Capture the cell that displays the provided text and extract its (X, Y) central coordinate. 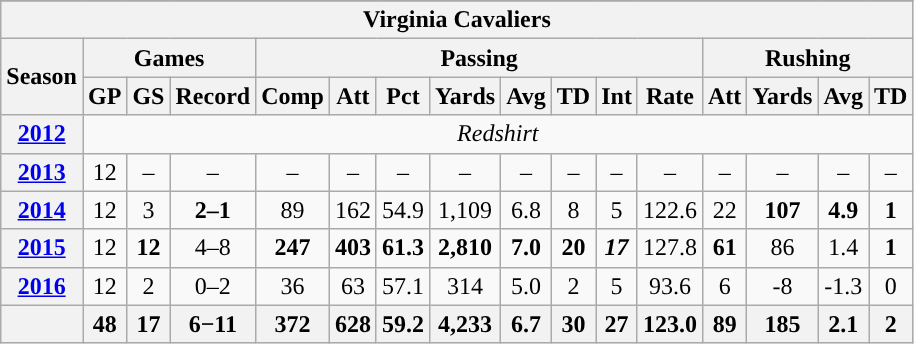
48 (104, 324)
0–2 (213, 286)
63 (352, 286)
314 (466, 286)
403 (352, 248)
Rushing (808, 58)
2013 (42, 172)
2014 (42, 210)
6.7 (526, 324)
27 (617, 324)
6 (724, 286)
8 (573, 210)
2015 (42, 248)
22 (724, 210)
GS (148, 96)
372 (293, 324)
107 (782, 210)
-8 (782, 286)
Int (617, 96)
247 (293, 248)
2016 (42, 286)
61.3 (402, 248)
Record (213, 96)
1,109 (466, 210)
5.0 (526, 286)
3 (148, 210)
2–1 (213, 210)
0 (891, 286)
86 (782, 248)
628 (352, 324)
GP (104, 96)
4–8 (213, 248)
Passing (480, 58)
20 (573, 248)
123.0 (670, 324)
2012 (42, 134)
36 (293, 286)
7.0 (526, 248)
Comp (293, 96)
1.4 (844, 248)
Rate (670, 96)
57.1 (402, 286)
2,810 (466, 248)
2.1 (844, 324)
6−11 (213, 324)
61 (724, 248)
185 (782, 324)
4,233 (466, 324)
122.6 (670, 210)
Pct (402, 96)
Redshirt (497, 134)
-1.3 (844, 286)
162 (352, 210)
54.9 (402, 210)
6.8 (526, 210)
93.6 (670, 286)
4.9 (844, 210)
30 (573, 324)
Season (42, 77)
Games (168, 58)
127.8 (670, 248)
59.2 (402, 324)
Virginia Cavaliers (457, 20)
